Output the (x, y) coordinate of the center of the cell containing the given text.  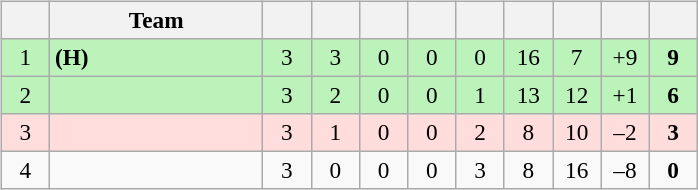
7 (576, 57)
6 (673, 95)
+1 (625, 95)
10 (576, 133)
Team (156, 20)
–2 (625, 133)
9 (673, 57)
12 (576, 95)
(H) (156, 57)
–8 (625, 171)
13 (528, 95)
+9 (625, 57)
4 (25, 171)
